Return the (x, y) coordinate for the center point of the cell that contains the specified text.  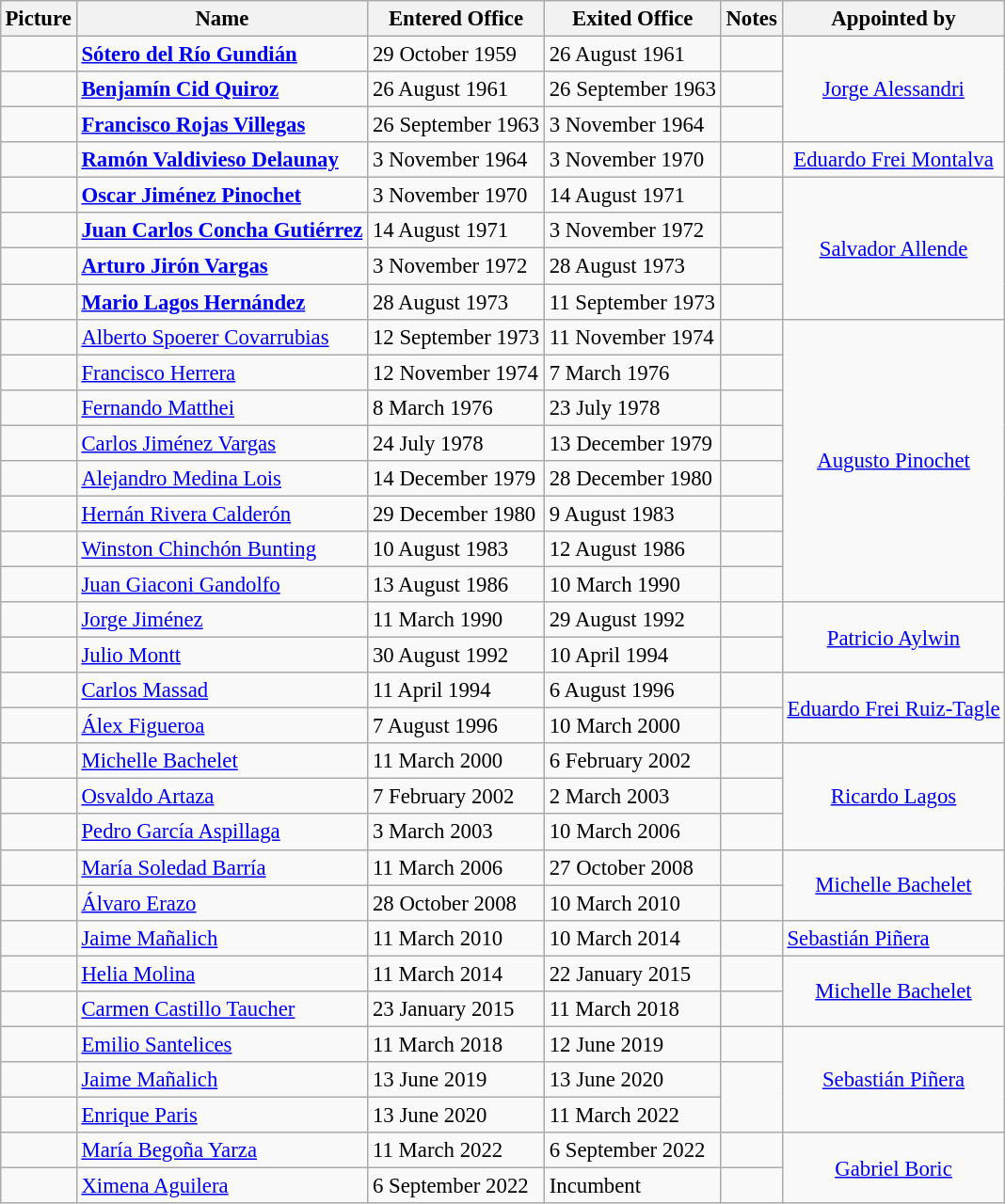
10 March 2006 (632, 832)
11 September 1973 (632, 302)
7 August 1996 (456, 726)
Alberto Spoerer Covarrubias (222, 337)
9 August 1983 (632, 514)
Alejandro Medina Lois (222, 479)
13 August 1986 (456, 584)
Pedro García Aspillaga (222, 832)
Notes (751, 19)
Sótero del Río Gundián (222, 55)
Álex Figueroa (222, 726)
7 March 1976 (632, 372)
11 April 1994 (456, 690)
Gabriel Boric (894, 1168)
Carmen Castillo Taucher (222, 1009)
Francisco Rojas Villegas (222, 125)
6 February 2002 (632, 761)
Francisco Herrera (222, 372)
8 March 1976 (456, 407)
Ramón Valdivieso Delaunay (222, 160)
13 June 2019 (456, 1080)
10 March 2010 (632, 903)
Jorge Jiménez (222, 620)
13 December 1979 (632, 443)
María Begoña Yarza (222, 1150)
7 February 2002 (456, 797)
11 March 2006 (456, 867)
27 October 2008 (632, 867)
12 August 1986 (632, 549)
Mario Lagos Hernández (222, 302)
11 March 1990 (456, 620)
2 March 2003 (632, 797)
Picture (38, 19)
Juan Giaconi Gandolfo (222, 584)
11 November 1974 (632, 337)
Arturo Jirón Vargas (222, 266)
Augusto Pinochet (894, 461)
22 January 2015 (632, 974)
Álvaro Erazo (222, 903)
Name (222, 19)
Enrique Paris (222, 1115)
12 September 1973 (456, 337)
11 March 2010 (456, 938)
Benjamín Cid Quiroz (222, 89)
10 March 2000 (632, 726)
10 March 2014 (632, 938)
30 August 1992 (456, 656)
María Soledad Barría (222, 867)
Ximena Aguilera (222, 1186)
Julio Montt (222, 656)
Juan Carlos Concha Gutiérrez (222, 230)
Ricardo Lagos (894, 796)
23 January 2015 (456, 1009)
Oscar Jiménez Pinochet (222, 196)
Helia Molina (222, 974)
Entered Office (456, 19)
29 December 1980 (456, 514)
28 October 2008 (456, 903)
Carlos Massad (222, 690)
12 November 1974 (456, 372)
14 December 1979 (456, 479)
6 August 1996 (632, 690)
3 March 2003 (456, 832)
10 March 1990 (632, 584)
Osvaldo Artaza (222, 797)
Incumbent (632, 1186)
Exited Office (632, 19)
Fernando Matthei (222, 407)
12 June 2019 (632, 1044)
29 August 1992 (632, 620)
Patricio Aylwin (894, 638)
11 March 2014 (456, 974)
10 April 1994 (632, 656)
Eduardo Frei Montalva (894, 160)
Eduardo Frei Ruiz-Tagle (894, 707)
11 March 2000 (456, 761)
28 December 1980 (632, 479)
Winston Chinchón Bunting (222, 549)
Carlos Jiménez Vargas (222, 443)
Jorge Alessandri (894, 90)
24 July 1978 (456, 443)
10 August 1983 (456, 549)
29 October 1959 (456, 55)
Hernán Rivera Calderón (222, 514)
Salvador Allende (894, 248)
Emilio Santelices (222, 1044)
23 July 1978 (632, 407)
Appointed by (894, 19)
